Search for the cell housing the specified text and yield its [X, Y] center coordinate. 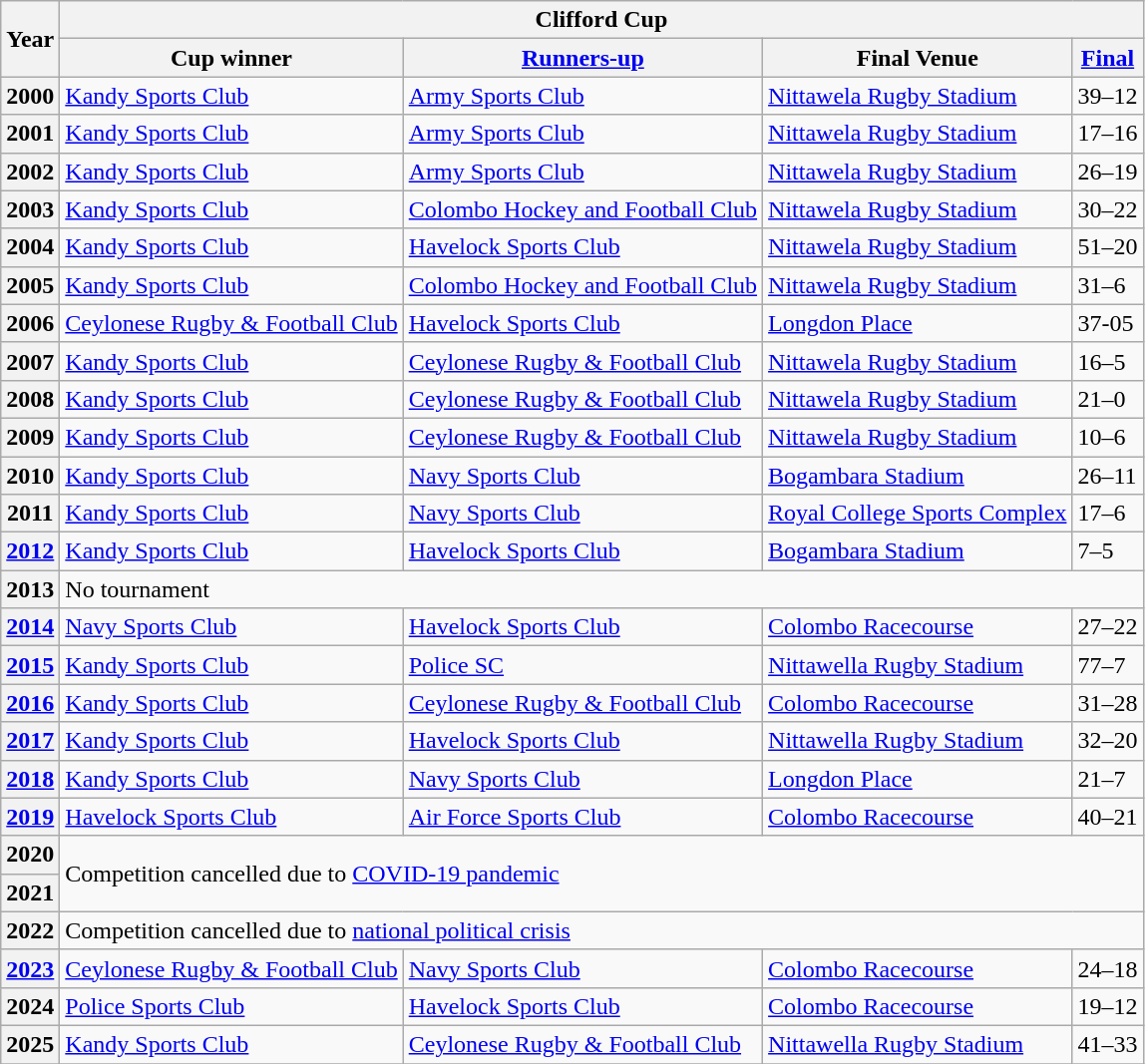
39–12 [1107, 96]
26–19 [1107, 172]
Runners-up [582, 58]
2014 [30, 627]
2025 [30, 1044]
2009 [30, 437]
24–18 [1107, 968]
2020 [30, 855]
Clifford Cup [601, 20]
Air Force Sports Club [582, 817]
17–6 [1107, 514]
27–22 [1107, 627]
2018 [30, 779]
Final Venue [918, 58]
2022 [30, 930]
31–6 [1107, 285]
2019 [30, 817]
21–7 [1107, 779]
31–28 [1107, 703]
Police SC [582, 665]
No tournament [601, 589]
2008 [30, 399]
2017 [30, 741]
2011 [30, 514]
2023 [30, 968]
77–7 [1107, 665]
51–20 [1107, 247]
19–12 [1107, 1006]
2002 [30, 172]
41–33 [1107, 1044]
16–5 [1107, 361]
2000 [30, 96]
32–20 [1107, 741]
2003 [30, 209]
37-05 [1107, 323]
10–6 [1107, 437]
Cup winner [231, 58]
2010 [30, 476]
2005 [30, 285]
21–0 [1107, 399]
2015 [30, 665]
17–16 [1107, 134]
Royal College Sports Complex [918, 514]
2006 [30, 323]
Final [1107, 58]
26–11 [1107, 476]
Police Sports Club [231, 1006]
Competition cancelled due to COVID-19 pandemic [601, 874]
2007 [30, 361]
30–22 [1107, 209]
Competition cancelled due to national political crisis [601, 930]
2016 [30, 703]
2013 [30, 589]
2001 [30, 134]
40–21 [1107, 817]
2012 [30, 551]
2004 [30, 247]
2021 [30, 892]
2024 [30, 1006]
Year [30, 39]
7–5 [1107, 551]
